For the text-containing cell, return its midpoint in [X, Y] coordinate format. 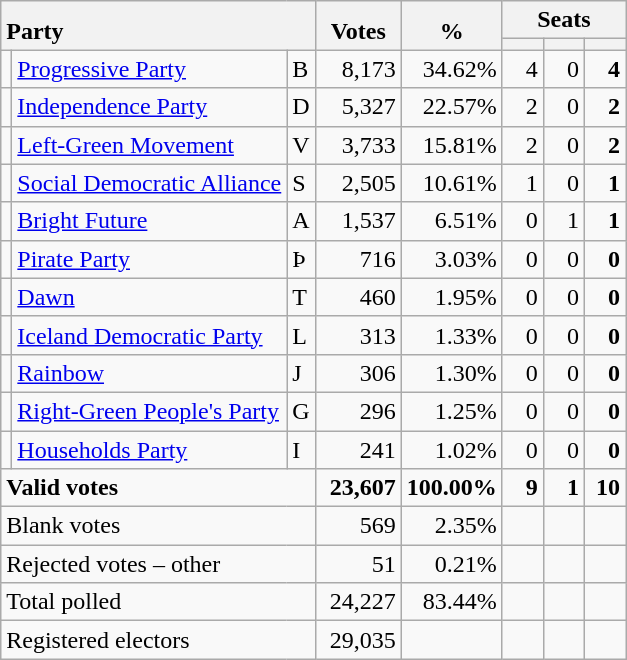
10.61% [452, 183]
% [452, 26]
34.62% [452, 69]
15.81% [452, 145]
6.51% [452, 221]
2.35% [452, 526]
I [301, 449]
Dawn [150, 297]
1.02% [452, 449]
3.03% [452, 259]
Votes [358, 26]
Bright Future [150, 221]
Iceland Democratic Party [150, 335]
313 [358, 335]
10 [604, 488]
Households Party [150, 449]
Rejected votes – other [158, 564]
Þ [301, 259]
Party [158, 26]
306 [358, 373]
Right-Green People's Party [150, 411]
1.95% [452, 297]
5,327 [358, 107]
S [301, 183]
Independence Party [150, 107]
51 [358, 564]
L [301, 335]
Total polled [158, 602]
296 [358, 411]
Rainbow [150, 373]
Seats [564, 20]
1,537 [358, 221]
24,227 [358, 602]
Registered electors [158, 640]
83.44% [452, 602]
0.21% [452, 564]
23,607 [358, 488]
29,035 [358, 640]
100.00% [452, 488]
D [301, 107]
460 [358, 297]
716 [358, 259]
Blank votes [158, 526]
Left-Green Movement [150, 145]
G [301, 411]
2,505 [358, 183]
Progressive Party [150, 69]
241 [358, 449]
8,173 [358, 69]
J [301, 373]
1.25% [452, 411]
T [301, 297]
569 [358, 526]
Pirate Party [150, 259]
B [301, 69]
A [301, 221]
V [301, 145]
22.57% [452, 107]
Social Democratic Alliance [150, 183]
1.33% [452, 335]
Valid votes [158, 488]
3,733 [358, 145]
9 [522, 488]
1.30% [452, 373]
